From the cell containing the given text, extract its center point as (X, Y) coordinate. 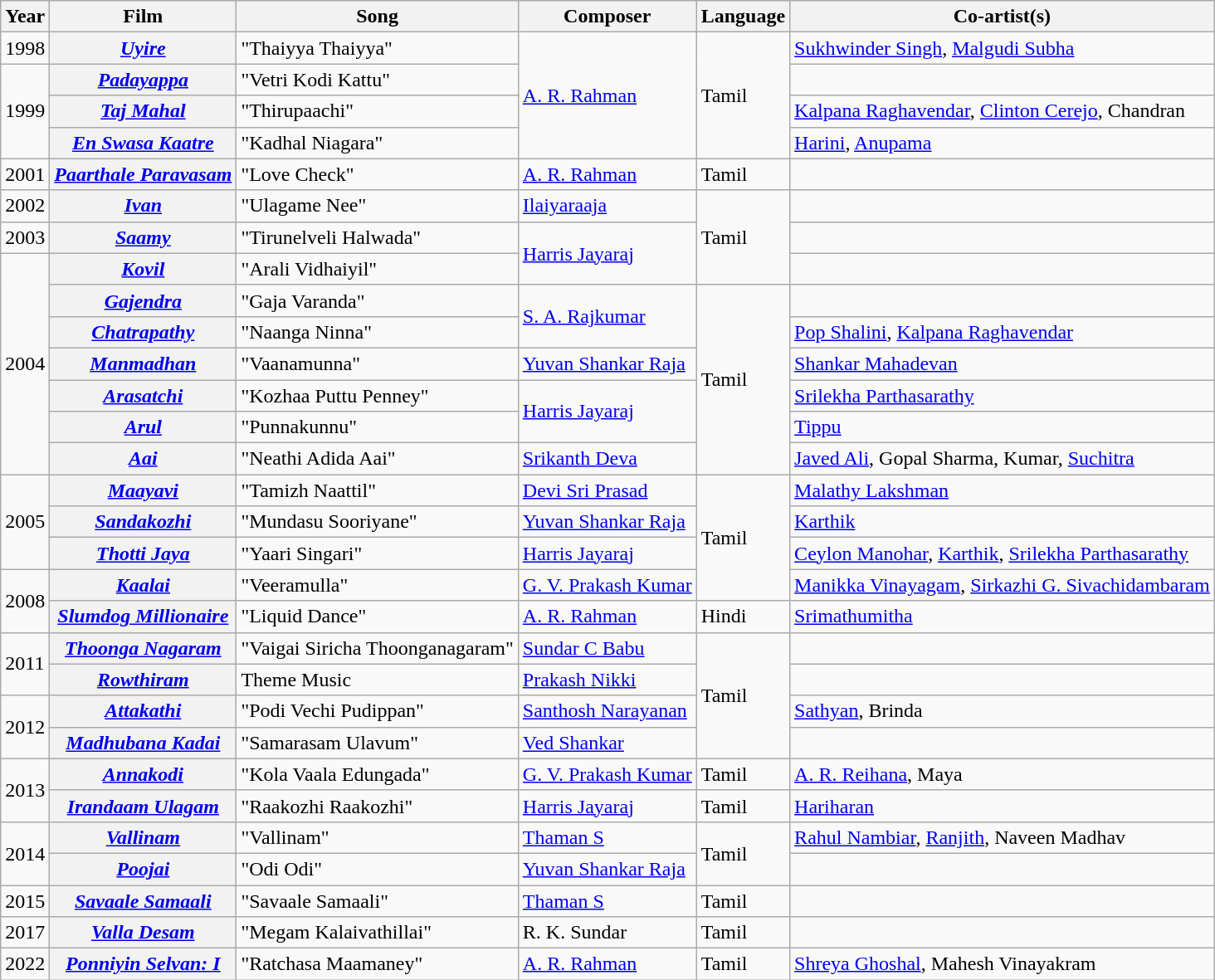
Theme Music (377, 680)
2003 (25, 237)
Co-artist(s) (1003, 17)
Sukhwinder Singh, Malgudi Subha (1003, 48)
Poojai (143, 869)
Arasatchi (143, 396)
2005 (25, 522)
En Swasa Kaatre (143, 143)
Kovil (143, 269)
"Raakozhi Raakozhi" (377, 806)
"Gaja Varanda" (377, 300)
Saamy (143, 237)
Harini, Anupama (1003, 143)
"Savaale Samaali" (377, 900)
Paarthale Paravasam (143, 174)
Taj Mahal (143, 111)
Aai (143, 459)
Pop Shalini, Kalpana Raghavendar (1003, 332)
2002 (25, 206)
"Naanga Ninna" (377, 332)
Kaalai (143, 585)
"Tirunelveli Halwada" (377, 237)
"Odi Odi" (377, 869)
Madhubana Kadai (143, 743)
Tippu (1003, 427)
Valla Desam (143, 933)
Padayappa (143, 80)
Vallinam (143, 837)
"Megam Kalaivathillai" (377, 933)
"Love Check" (377, 174)
Sandakozhi (143, 522)
Ceylon Manohar, Karthik, Srilekha Parthasarathy (1003, 553)
"Vaigai Siricha Thoonganagaram" (377, 648)
Manmadhan (143, 363)
"Thirupaachi" (377, 111)
Chatrapathy (143, 332)
Maayavi (143, 490)
"Kozhaa Puttu Penney" (377, 396)
"Neathi Adida Aai" (377, 459)
Karthik (1003, 522)
2014 (25, 853)
Slumdog Millionaire (143, 617)
"Thaiyya Thaiyya" (377, 48)
2001 (25, 174)
1999 (25, 111)
Srimathumitha (1003, 617)
"Punnakunnu" (377, 427)
Ivan (143, 206)
Gajendra (143, 300)
Annakodi (143, 774)
Ved Shankar (607, 743)
Uyire (143, 48)
2004 (25, 363)
"Vaanamunna" (377, 363)
Ponniyin Selvan: I (143, 964)
Year (25, 17)
2012 (25, 727)
2015 (25, 900)
"Yaari Singari" (377, 553)
Hariharan (1003, 806)
Kalpana Raghavendar, Clinton Cerejo, Chandran (1003, 111)
Film (143, 17)
2008 (25, 601)
Devi Sri Prasad (607, 490)
"Veeramulla" (377, 585)
Prakash Nikki (607, 680)
Javed Ali, Gopal Sharma, Kumar, Suchitra (1003, 459)
Shankar Mahadevan (1003, 363)
Irandaam Ulagam (143, 806)
1998 (25, 48)
"Vetri Kodi Kattu" (377, 80)
S. A. Rajkumar (607, 316)
"Liquid Dance" (377, 617)
Thoonga Nagaram (143, 648)
"Vallinam" (377, 837)
Srikanth Deva (607, 459)
"Samarasam Ulavum" (377, 743)
Ilaiyaraaja (607, 206)
Sathyan, Brinda (1003, 711)
A. R. Reihana, Maya (1003, 774)
Attakathi (143, 711)
Manikka Vinayagam, Sirkazhi G. Sivachidambaram (1003, 585)
"Arali Vidhaiyil" (377, 269)
2022 (25, 964)
2013 (25, 790)
"Ulagame Nee" (377, 206)
Sundar C Babu (607, 648)
Hindi (743, 617)
"Kola Vaala Edungada" (377, 774)
Rowthiram (143, 680)
Santhosh Narayanan (607, 711)
Composer (607, 17)
Song (377, 17)
Savaale Samaali (143, 900)
Arul (143, 427)
Shreya Ghoshal, Mahesh Vinayakram (1003, 964)
Srilekha Parthasarathy (1003, 396)
Rahul Nambiar, Ranjith, Naveen Madhav (1003, 837)
"Tamizh Naattil" (377, 490)
Malathy Lakshman (1003, 490)
"Podi Vechi Pudippan" (377, 711)
Language (743, 17)
2011 (25, 664)
R. K. Sundar (607, 933)
2017 (25, 933)
"Kadhal Niagara" (377, 143)
"Mundasu Sooriyane" (377, 522)
"Ratchasa Maamaney" (377, 964)
Thotti Jaya (143, 553)
